Search for the cell housing the specified text and yield its (x, y) center coordinate. 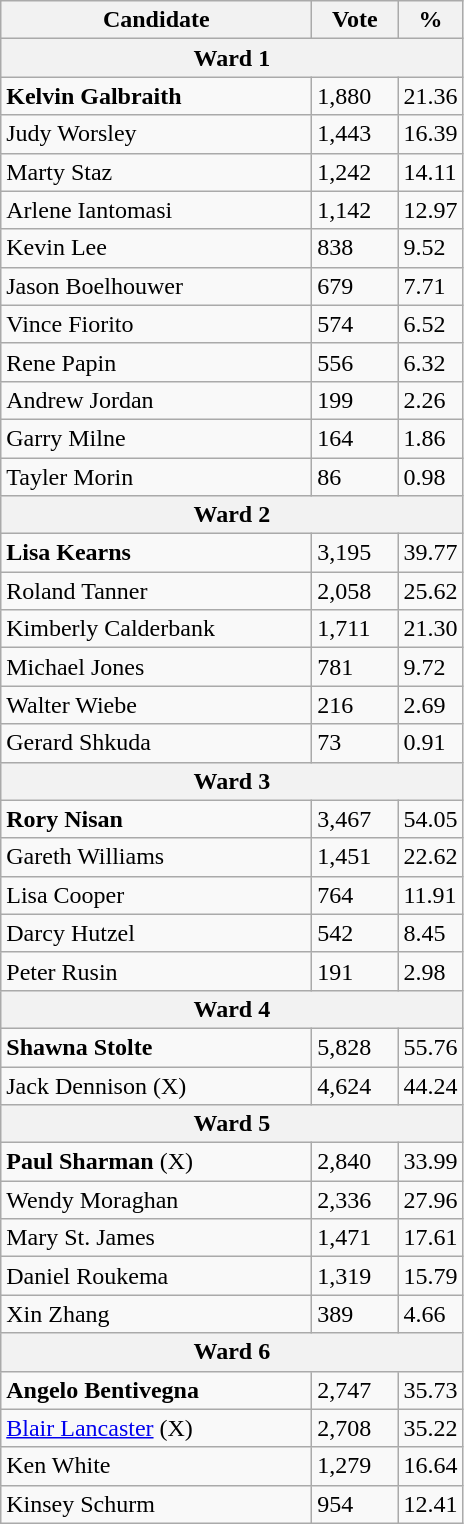
Daniel Roukema (156, 1276)
542 (355, 933)
Shawna Stolte (156, 1047)
781 (355, 667)
3,195 (355, 553)
25.62 (430, 591)
Garry Milne (156, 438)
6.32 (430, 362)
Blair Lancaster (X) (156, 1428)
1,279 (355, 1466)
199 (355, 400)
1,319 (355, 1276)
Lisa Cooper (156, 895)
2.98 (430, 971)
Rene Papin (156, 362)
1,242 (355, 172)
22.62 (430, 857)
Marty Staz (156, 172)
574 (355, 324)
Ward 3 (232, 781)
21.36 (430, 96)
12.41 (430, 1504)
1.86 (430, 438)
764 (355, 895)
Vince Fiorito (156, 324)
55.76 (430, 1047)
216 (355, 705)
Ward 1 (232, 58)
35.22 (430, 1428)
Peter Rusin (156, 971)
8.45 (430, 933)
17.61 (430, 1238)
Walter Wiebe (156, 705)
4.66 (430, 1314)
7.71 (430, 286)
Kevin Lee (156, 248)
3,467 (355, 819)
Kelvin Galbraith (156, 96)
12.97 (430, 210)
2.26 (430, 400)
1,443 (355, 134)
679 (355, 286)
164 (355, 438)
Kimberly Calderbank (156, 629)
Ken White (156, 1466)
Rory Nisan (156, 819)
389 (355, 1314)
556 (355, 362)
1,142 (355, 210)
16.39 (430, 134)
73 (355, 743)
2,336 (355, 1200)
9.72 (430, 667)
Darcy Hutzel (156, 933)
Vote (355, 20)
Ward 6 (232, 1352)
Roland Tanner (156, 591)
1,471 (355, 1238)
Arlene Iantomasi (156, 210)
1,451 (355, 857)
44.24 (430, 1085)
39.77 (430, 553)
0.98 (430, 477)
Ward 4 (232, 1009)
1,711 (355, 629)
2,747 (355, 1390)
Jack Dennison (X) (156, 1085)
Xin Zhang (156, 1314)
14.11 (430, 172)
954 (355, 1504)
% (430, 20)
Tayler Morin (156, 477)
Michael Jones (156, 667)
Kinsey Schurm (156, 1504)
Candidate (156, 20)
6.52 (430, 324)
86 (355, 477)
16.64 (430, 1466)
Andrew Jordan (156, 400)
54.05 (430, 819)
Wendy Moraghan (156, 1200)
2.69 (430, 705)
2,840 (355, 1162)
Paul Sharman (X) (156, 1162)
2,058 (355, 591)
Angelo Bentivegna (156, 1390)
0.91 (430, 743)
2,708 (355, 1428)
11.91 (430, 895)
191 (355, 971)
21.30 (430, 629)
Judy Worsley (156, 134)
4,624 (355, 1085)
838 (355, 248)
Lisa Kearns (156, 553)
33.99 (430, 1162)
Gerard Shkuda (156, 743)
Jason Boelhouwer (156, 286)
Ward 2 (232, 515)
27.96 (430, 1200)
5,828 (355, 1047)
15.79 (430, 1276)
9.52 (430, 248)
Gareth Williams (156, 857)
Mary St. James (156, 1238)
35.73 (430, 1390)
Ward 5 (232, 1124)
1,880 (355, 96)
